Extract the (X, Y) coordinate from the center of the cell holding the provided text.  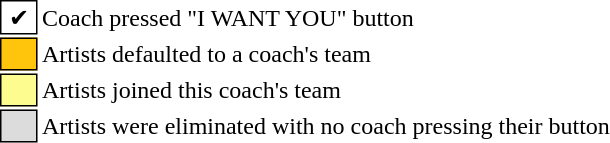
✔ (19, 17)
